Capture the cell that displays the provided text and extract its [X, Y] central coordinate. 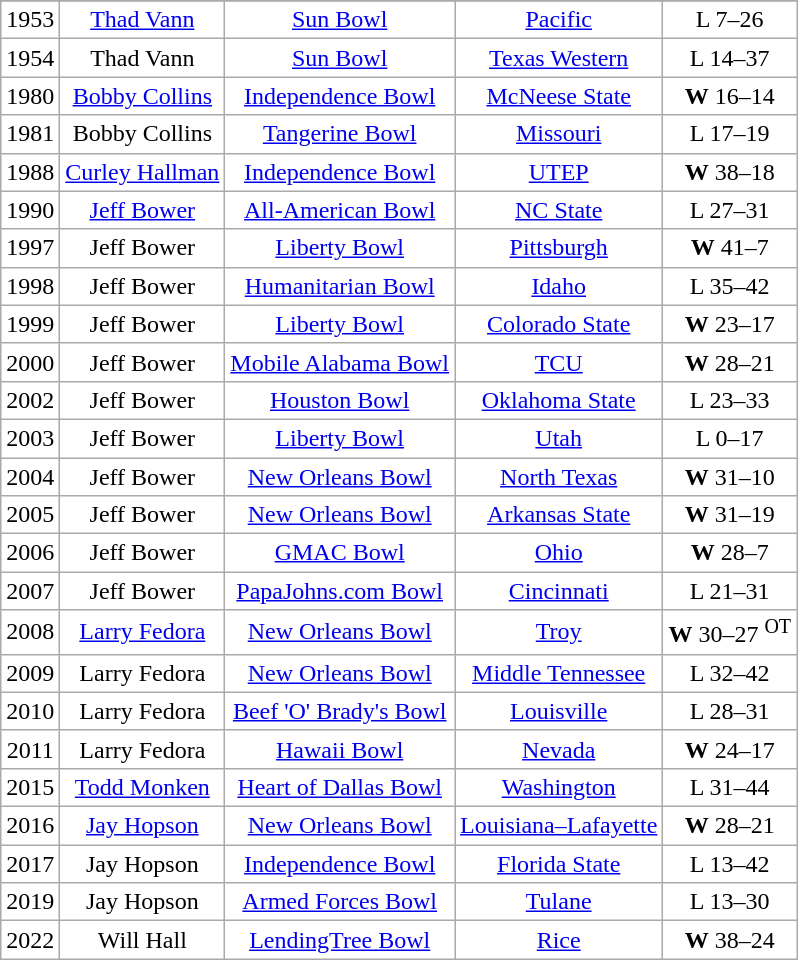
L 28–31 [730, 711]
Ohio [559, 553]
1998 [30, 286]
UTEP [559, 172]
Todd Monken [142, 787]
2002 [30, 400]
All-American Bowl [340, 210]
L 23–33 [730, 400]
PapaJohns.com Bowl [340, 591]
1997 [30, 248]
2022 [30, 940]
L 17–19 [730, 134]
2003 [30, 438]
L 14–37 [730, 58]
1988 [30, 172]
1999 [30, 324]
W 38–18 [730, 172]
Hawaii Bowl [340, 749]
2004 [30, 477]
North Texas [559, 477]
Troy [559, 632]
2015 [30, 787]
L 7–26 [730, 20]
Washington [559, 787]
Florida State [559, 864]
2008 [30, 632]
L 32–42 [730, 673]
L 21–31 [730, 591]
L 13–42 [730, 864]
2017 [30, 864]
L 27–31 [730, 210]
L 13–30 [730, 902]
2007 [30, 591]
Rice [559, 940]
L 0–17 [730, 438]
McNeese State [559, 96]
LendingTree Bowl [340, 940]
1990 [30, 210]
W 41–7 [730, 248]
Colorado State [559, 324]
TCU [559, 362]
Louisville [559, 711]
2006 [30, 553]
Armed Forces Bowl [340, 902]
Will Hall [142, 940]
Beef 'O' Brady's Bowl [340, 711]
Tangerine Bowl [340, 134]
1954 [30, 58]
Texas Western [559, 58]
2009 [30, 673]
Heart of Dallas Bowl [340, 787]
W 24–17 [730, 749]
GMAC Bowl [340, 553]
Houston Bowl [340, 400]
W 38–24 [730, 940]
L 31–44 [730, 787]
2010 [30, 711]
Nevada [559, 749]
W 28–7 [730, 553]
Arkansas State [559, 515]
1953 [30, 20]
Tulane [559, 902]
Curley Hallman [142, 172]
1981 [30, 134]
NC State [559, 210]
Louisiana–Lafayette [559, 826]
L 35–42 [730, 286]
Pacific [559, 20]
Cincinnati [559, 591]
Missouri [559, 134]
W 31–19 [730, 515]
Pittsburgh [559, 248]
2000 [30, 362]
W 31–10 [730, 477]
Idaho [559, 286]
Utah [559, 438]
2011 [30, 749]
Middle Tennessee [559, 673]
W 23–17 [730, 324]
Mobile Alabama Bowl [340, 362]
2016 [30, 826]
Humanitarian Bowl [340, 286]
2005 [30, 515]
W 30–27 OT [730, 632]
Oklahoma State [559, 400]
1980 [30, 96]
2019 [30, 902]
W 16–14 [730, 96]
